Identify which cell holds the provided text, then report its (x, y) central coordinate. 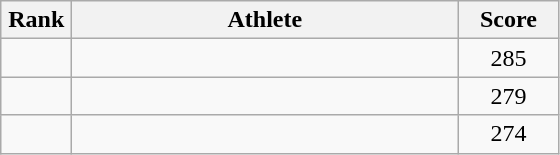
Athlete (265, 20)
279 (508, 96)
Rank (36, 20)
Score (508, 20)
285 (508, 58)
274 (508, 134)
